Output the (x, y) coordinate of the center of the cell containing the given text.  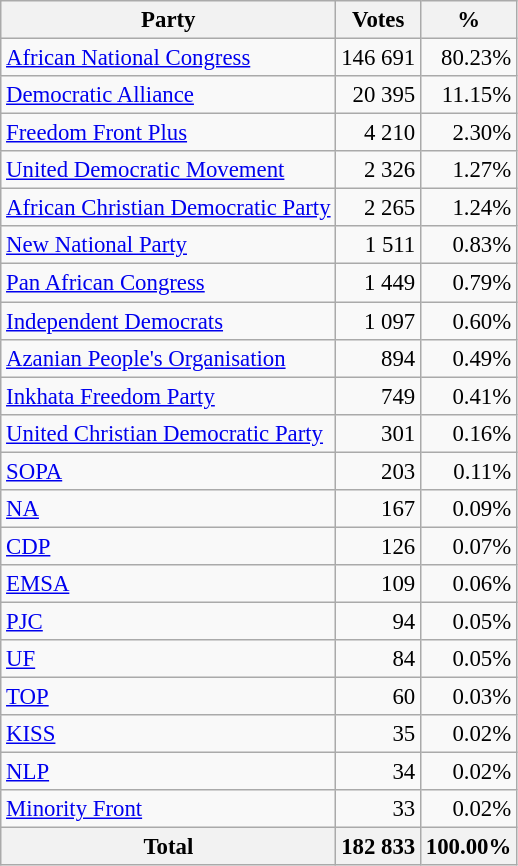
4 210 (378, 133)
34 (378, 772)
Freedom Front Plus (168, 133)
UF (168, 659)
TOP (168, 697)
New National Party (168, 245)
11.15% (469, 95)
100.00% (469, 847)
0.07% (469, 546)
167 (378, 509)
182 833 (378, 847)
NLP (168, 772)
2 326 (378, 170)
749 (378, 396)
60 (378, 697)
894 (378, 358)
0.06% (469, 584)
Votes (378, 20)
0.60% (469, 321)
1.27% (469, 170)
Azanian People's Organisation (168, 358)
Minority Front (168, 809)
Democratic Alliance (168, 95)
0.79% (469, 283)
84 (378, 659)
35 (378, 734)
146 691 (378, 58)
2.30% (469, 133)
Inkhata Freedom Party (168, 396)
0.16% (469, 433)
1 449 (378, 283)
Pan African Congress (168, 283)
Independent Democrats (168, 321)
94 (378, 621)
0.11% (469, 471)
KISS (168, 734)
NA (168, 509)
SOPA (168, 471)
EMSA (168, 584)
20 395 (378, 95)
33 (378, 809)
United Christian Democratic Party (168, 433)
United Democratic Movement (168, 170)
126 (378, 546)
% (469, 20)
CDP (168, 546)
80.23% (469, 58)
1 097 (378, 321)
0.09% (469, 509)
1.24% (469, 208)
Total (168, 847)
1 511 (378, 245)
301 (378, 433)
African National Congress (168, 58)
2 265 (378, 208)
PJC (168, 621)
0.41% (469, 396)
African Christian Democratic Party (168, 208)
109 (378, 584)
Party (168, 20)
203 (378, 471)
0.03% (469, 697)
0.83% (469, 245)
0.49% (469, 358)
